Locate the cell with the specified text and output its [x, y] center coordinate. 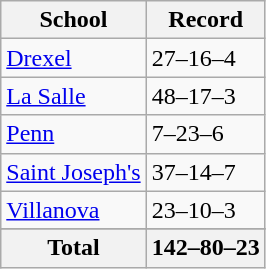
School [74, 20]
Saint Joseph's [74, 172]
La Salle [74, 96]
7–23–6 [206, 134]
Drexel [74, 58]
142–80–23 [206, 248]
Total [74, 248]
23–10–3 [206, 210]
27–16–4 [206, 58]
Record [206, 20]
48–17–3 [206, 96]
Villanova [74, 210]
37–14–7 [206, 172]
Penn [74, 134]
